Detect which cell encompasses the target text, then output its [x, y] center coordinate. 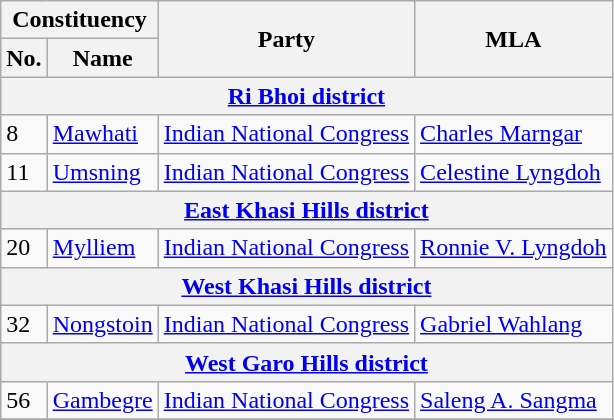
Party [286, 39]
Celestine Lyngdoh [514, 172]
Nongstoin [102, 324]
East Khasi Hills district [306, 210]
Mawhati [102, 134]
Gambegre [102, 400]
32 [24, 324]
No. [24, 58]
West Garo Hills district [306, 362]
8 [24, 134]
Gabriel Wahlang [514, 324]
20 [24, 248]
11 [24, 172]
Mylliem [102, 248]
Name [102, 58]
Saleng A. Sangma [514, 400]
Ri Bhoi district [306, 96]
56 [24, 400]
Constituency [80, 20]
Ronnie V. Lyngdoh [514, 248]
MLA [514, 39]
West Khasi Hills district [306, 286]
Charles Marngar [514, 134]
Umsning [102, 172]
